Pinpoint the cell where the given text exists, returning its [X, Y] midpoint coordinate. 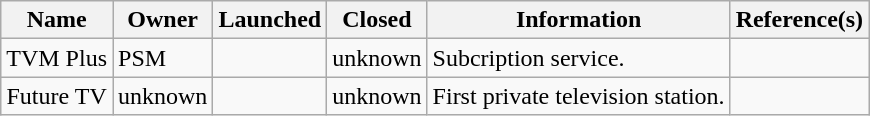
Reference(s) [800, 20]
TVM Plus [57, 58]
First private television station. [578, 96]
Launched [270, 20]
Future TV [57, 96]
Subcription service. [578, 58]
Name [57, 20]
Information [578, 20]
PSM [162, 58]
Owner [162, 20]
Closed [377, 20]
